Search for the cell housing the specified text and yield its (X, Y) center coordinate. 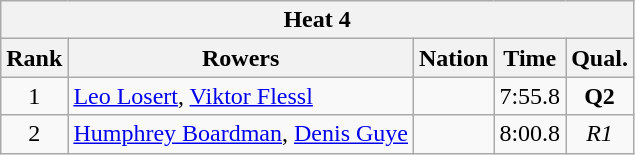
R1 (600, 134)
1 (34, 96)
8:00.8 (530, 134)
Rowers (241, 58)
2 (34, 134)
Leo Losert, Viktor Flessl (241, 96)
Heat 4 (318, 20)
Nation (454, 58)
Humphrey Boardman, Denis Guye (241, 134)
7:55.8 (530, 96)
Rank (34, 58)
Qual. (600, 58)
Time (530, 58)
Q2 (600, 96)
